Identify which cell holds the provided text, then report its [X, Y] central coordinate. 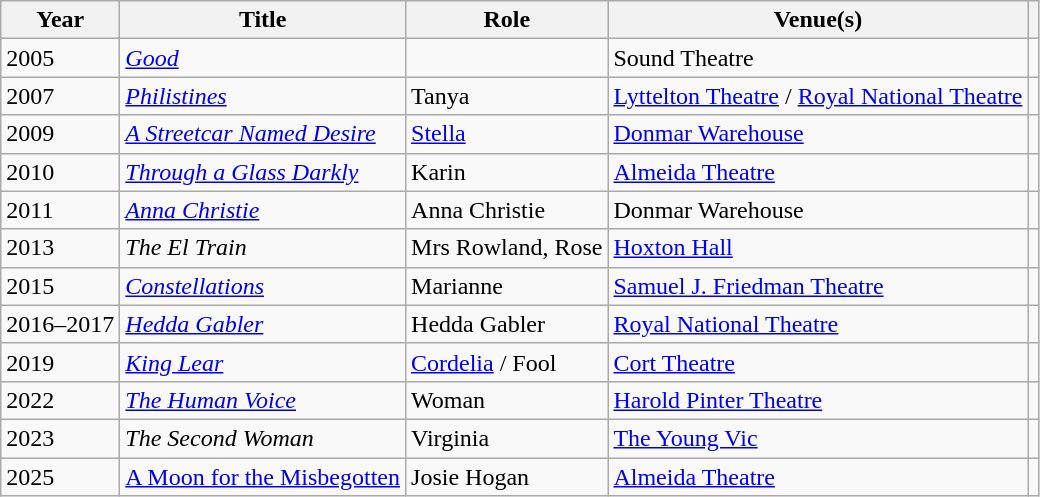
Role [507, 20]
2005 [60, 58]
Josie Hogan [507, 477]
The Second Woman [263, 438]
Mrs Rowland, Rose [507, 248]
The El Train [263, 248]
Woman [507, 400]
Year [60, 20]
The Human Voice [263, 400]
2010 [60, 172]
Tanya [507, 96]
2007 [60, 96]
Harold Pinter Theatre [818, 400]
2019 [60, 362]
Samuel J. Friedman Theatre [818, 286]
Through a Glass Darkly [263, 172]
2016–2017 [60, 324]
King Lear [263, 362]
Good [263, 58]
A Streetcar Named Desire [263, 134]
Venue(s) [818, 20]
2022 [60, 400]
A Moon for the Misbegotten [263, 477]
Stella [507, 134]
Hoxton Hall [818, 248]
Sound Theatre [818, 58]
2023 [60, 438]
Cort Theatre [818, 362]
Royal National Theatre [818, 324]
Karin [507, 172]
Title [263, 20]
2025 [60, 477]
Virginia [507, 438]
2015 [60, 286]
2013 [60, 248]
Marianne [507, 286]
Cordelia / Fool [507, 362]
2009 [60, 134]
Lyttelton Theatre / Royal National Theatre [818, 96]
Philistines [263, 96]
2011 [60, 210]
The Young Vic [818, 438]
Constellations [263, 286]
